Scan for the cell matching the given text and deliver its (X, Y) coordinate at center. 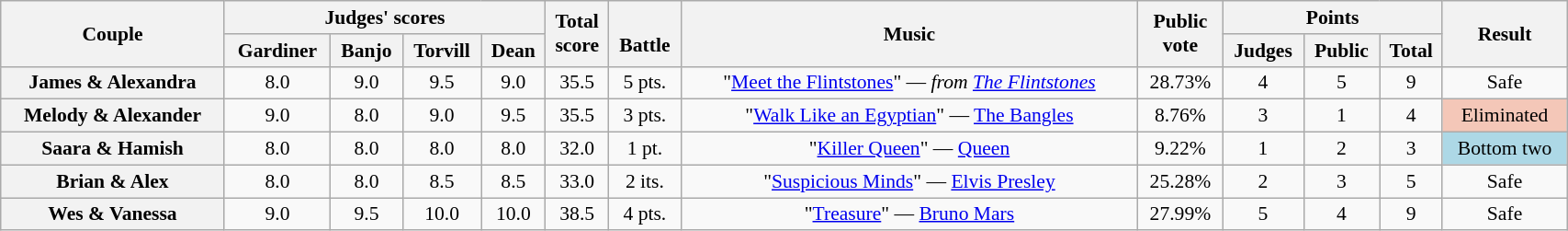
Eliminated (1505, 116)
James & Alexandra (112, 83)
Public (1341, 51)
"Walk Like an Egyptian" — The Bangles (909, 116)
Battle (645, 33)
2 its. (645, 181)
"Meet the Flintstones" — from The Flintstones (909, 83)
"Killer Queen" — Queen (909, 149)
9.22% (1180, 149)
Dean (513, 51)
Banjo (367, 51)
1 pt. (645, 149)
33.0 (577, 181)
32.0 (577, 149)
"Treasure" — Bruno Mars (909, 214)
5 pts. (645, 83)
Points (1333, 17)
Wes & Vanessa (112, 214)
3 pts. (645, 116)
Result (1505, 33)
Saara & Hamish (112, 149)
Brian & Alex (112, 181)
Bottom two (1505, 149)
Judges' scores (384, 17)
Couple (112, 33)
38.5 (577, 214)
25.28% (1180, 181)
28.73% (1180, 83)
Gardiner (277, 51)
Music (909, 33)
Judges (1263, 51)
"Suspicious Minds" — Elvis Presley (909, 181)
Totalscore (577, 33)
Publicvote (1180, 33)
27.99% (1180, 214)
Melody & Alexander (112, 116)
Total (1411, 51)
Torvill (442, 51)
4 pts. (645, 214)
8.76% (1180, 116)
